Identify which cell holds the provided text, then report its (x, y) central coordinate. 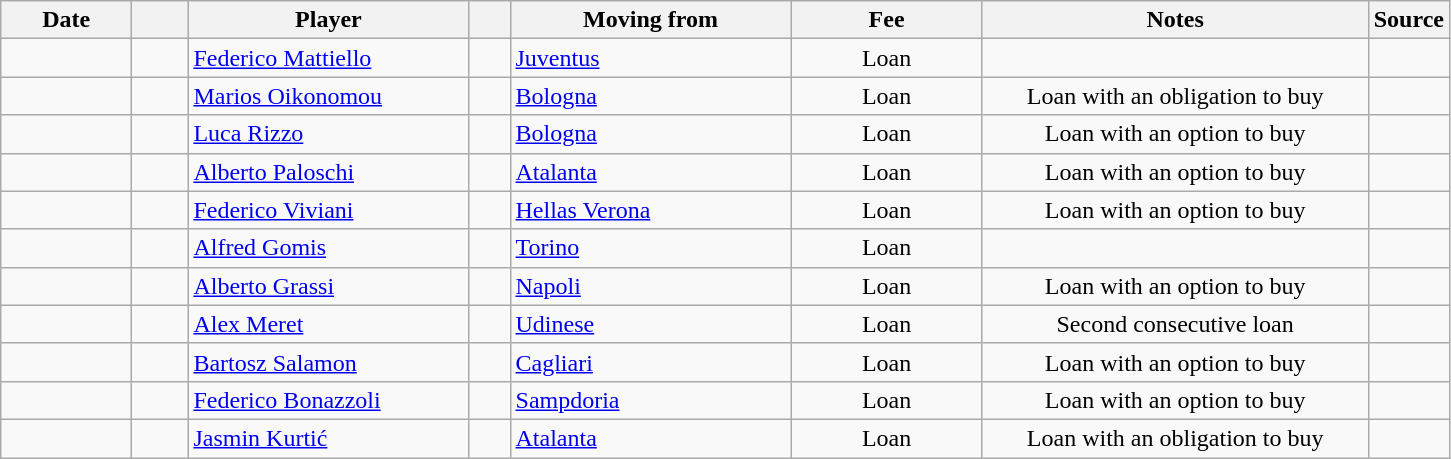
Alfred Gomis (328, 248)
Alex Meret (328, 324)
Second consecutive loan (1175, 324)
Fee (886, 20)
Hellas Verona (650, 210)
Federico Viviani (328, 210)
Udinese (650, 324)
Source (1408, 20)
Alberto Grassi (328, 286)
Notes (1175, 20)
Bartosz Salamon (328, 362)
Player (328, 20)
Date (66, 20)
Torino (650, 248)
Sampdoria (650, 400)
Jasmin Kurtić (328, 438)
Moving from (650, 20)
Luca Rizzo (328, 134)
Federico Bonazzoli (328, 400)
Federico Mattiello (328, 58)
Alberto Paloschi (328, 172)
Napoli (650, 286)
Juventus (650, 58)
Marios Oikonomou (328, 96)
Cagliari (650, 362)
